Output the [x, y] coordinate of the center of the cell containing the given text.  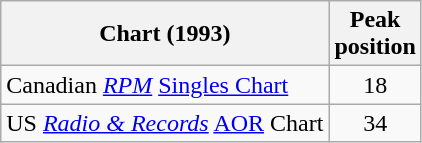
US Radio & Records AOR Chart [165, 123]
Peakposition [375, 34]
Chart (1993) [165, 34]
18 [375, 85]
Canadian RPM Singles Chart [165, 85]
34 [375, 123]
